Return [x, y] of the center of cell containing provided text 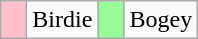
Birdie [62, 20]
Bogey [161, 20]
